Capture the cell that displays the provided text and extract its (X, Y) central coordinate. 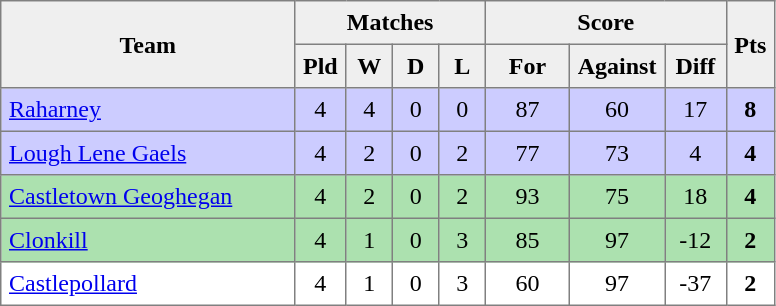
W (369, 66)
87 (527, 110)
Castlepollard (148, 284)
93 (527, 197)
Castletown Geoghegan (148, 197)
17 (696, 110)
Matches (390, 23)
Clonkill (148, 240)
Diff (696, 66)
-37 (696, 284)
Team (148, 44)
Lough Lene Gaels (148, 153)
8 (750, 110)
-12 (696, 240)
D (415, 66)
75 (616, 197)
73 (616, 153)
Pld (320, 66)
18 (696, 197)
Against (616, 66)
For (527, 66)
85 (527, 240)
Raharney (148, 110)
L (462, 66)
77 (527, 153)
Pts (750, 44)
Score (606, 23)
